Pinpoint the cell where the given text exists, returning its [x, y] midpoint coordinate. 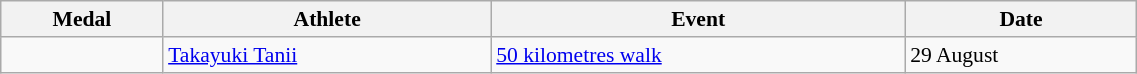
Takayuki Tanii [327, 55]
Date [1021, 19]
50 kilometres walk [698, 55]
29 August [1021, 55]
Event [698, 19]
Medal [82, 19]
Athlete [327, 19]
